Capture the cell that displays the provided text and extract its [x, y] central coordinate. 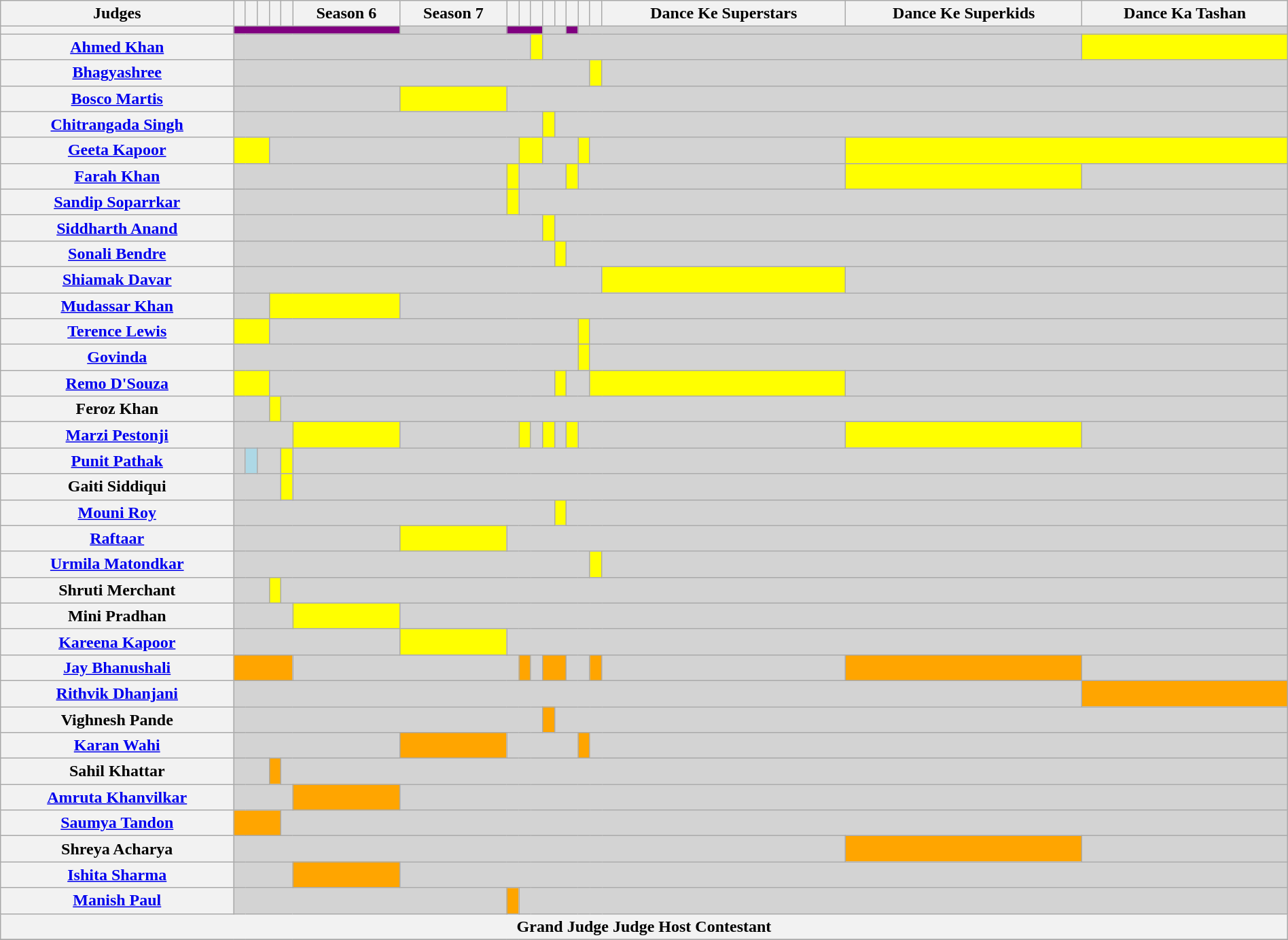
Manish Paul [117, 901]
Dance Ke Superstars [724, 14]
Ishita Sharma [117, 875]
Geeta Kapoor [117, 150]
Shreya Acharya [117, 849]
Shiamak Davar [117, 279]
Bosco Martis [117, 99]
Rithvik Dhanjani [117, 693]
Season 7 [454, 14]
Dance Ke Superkids [964, 14]
Dance Ka Tashan [1185, 14]
Season 6 [346, 14]
Chitrangada Singh [117, 124]
Mini Pradhan [117, 616]
Govinda [117, 358]
Saumya Tandon [117, 823]
Punit Pathak [117, 461]
Grand Judge Judge Host Contestant [644, 926]
Mouni Roy [117, 512]
Terence Lewis [117, 332]
Sahil Khattar [117, 771]
Shruti Merchant [117, 590]
Jay Bhanushali [117, 667]
Marzi Pestonji [117, 435]
Feroz Khan [117, 409]
Vighnesh Pande [117, 720]
Karan Wahi [117, 746]
Farah Khan [117, 176]
Judges [117, 14]
Gaiti Siddiqui [117, 487]
Siddharth Anand [117, 228]
Sandip Soparrkar [117, 202]
Mudassar Khan [117, 305]
Bhagyashree [117, 73]
Remo D'Souza [117, 383]
Urmila Matondkar [117, 564]
Sonali Bendre [117, 254]
Raftaar [117, 538]
Ahmed Khan [117, 47]
Kareena Kapoor [117, 642]
Amruta Khanvilkar [117, 797]
